Extract the (x, y) coordinate from the center of the cell holding the provided text.  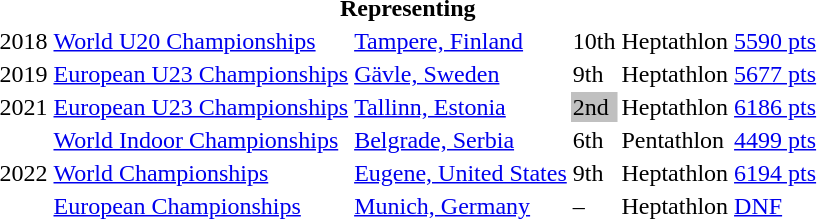
Pentathlon (675, 140)
World Indoor Championships (201, 140)
10th (594, 41)
6th (594, 140)
Belgrade, Serbia (461, 140)
World Championships (201, 173)
Gävle, Sweden (461, 74)
Tallinn, Estonia (461, 107)
Eugene, United States (461, 173)
Tampere, Finland (461, 41)
2nd (594, 107)
World U20 Championships (201, 41)
